Identify which cell holds the provided text, then report its [X, Y] central coordinate. 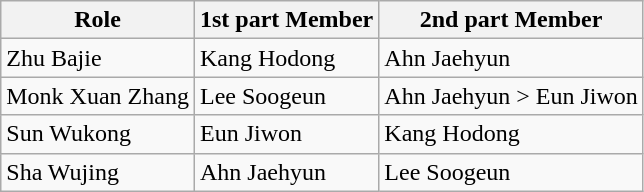
2nd part Member [512, 20]
Monk Xuan Zhang [98, 96]
Ahn Jaehyun > Eun Jiwon [512, 96]
Zhu Bajie [98, 58]
Sun Wukong [98, 134]
Eun Jiwon [286, 134]
1st part Member [286, 20]
Role [98, 20]
Sha Wujing [98, 172]
